Output the (x, y) coordinate of the center of the cell containing the given text.  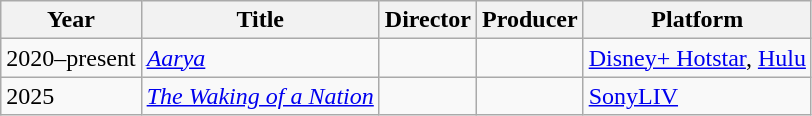
2020–present (71, 58)
The Waking of a Nation (260, 96)
2025 (71, 96)
Director (428, 20)
SonyLIV (697, 96)
Producer (530, 20)
Title (260, 20)
Aarya (260, 58)
Platform (697, 20)
Disney+ Hotstar, Hulu (697, 58)
Year (71, 20)
